Pinpoint the cell where the given text exists, returning its [x, y] midpoint coordinate. 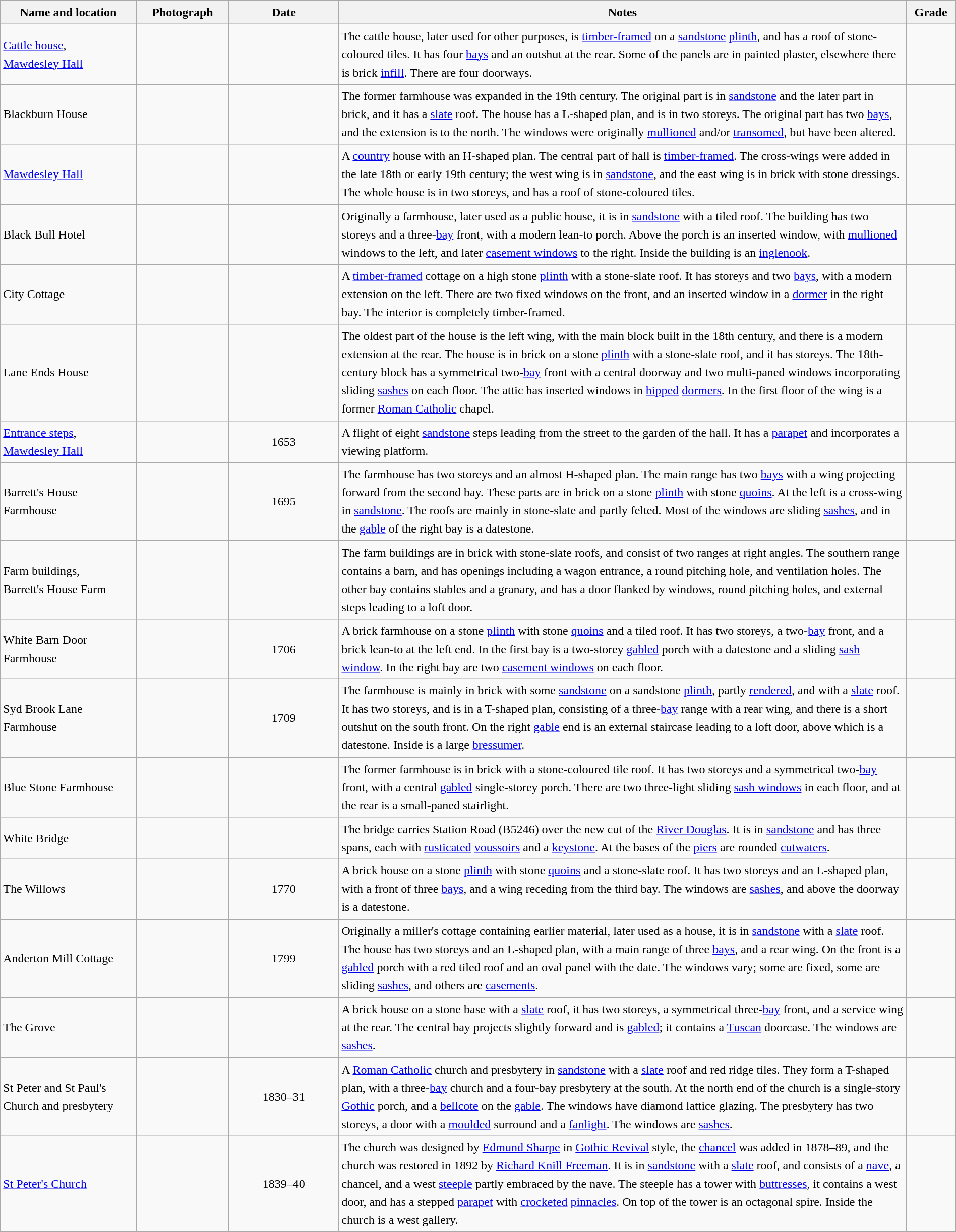
Syd Brook Lane Farmhouse [69, 718]
1770 [284, 890]
Notes [622, 12]
1839–40 [284, 1184]
1695 [284, 501]
White Bridge [69, 838]
Blackburn House [69, 114]
Photograph [183, 12]
White Barn Door Farmhouse [69, 649]
Entrance steps,Mawdesley Hall [69, 442]
Farm buildings,Barrett's House Farm [69, 580]
Mawdesley Hall [69, 174]
City Cottage [69, 295]
Lane Ends House [69, 372]
Blue Stone Farmhouse [69, 788]
1653 [284, 442]
1830–31 [284, 1096]
The Grove [69, 1028]
A flight of eight sandstone steps leading from the street to the garden of the hall. It has a parapet and incorporates a viewing platform. [622, 442]
1706 [284, 649]
Date [284, 12]
Cattle house,Mawdesley Hall [69, 54]
St Peter and St Paul's Church and presbytery [69, 1096]
Anderton Mill Cottage [69, 958]
Grade [931, 12]
1709 [284, 718]
1799 [284, 958]
St Peter's Church [69, 1184]
The Willows [69, 890]
Black Bull Hotel [69, 234]
Name and location [69, 12]
Barrett's House Farmhouse [69, 501]
